Pinpoint the cell where the given text exists, returning its (x, y) midpoint coordinate. 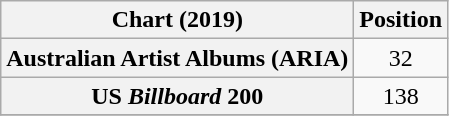
Chart (2019) (178, 20)
32 (401, 58)
138 (401, 96)
Position (401, 20)
US Billboard 200 (178, 96)
Australian Artist Albums (ARIA) (178, 58)
